For the text-containing cell, return its midpoint in (X, Y) coordinate format. 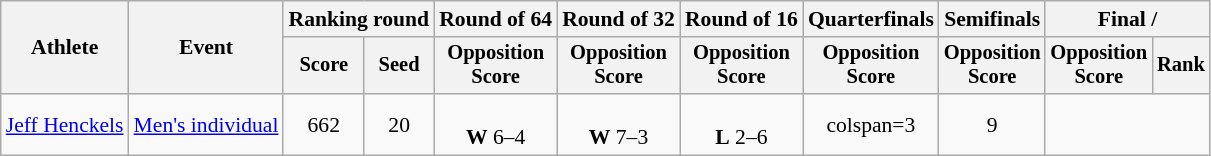
Score (324, 66)
colspan=3 (871, 124)
Quarterfinals (871, 19)
662 (324, 124)
Rank (1181, 66)
Jeff Henckels (65, 124)
20 (399, 124)
Semifinals (992, 19)
Round of 16 (742, 19)
L 2–6 (742, 124)
W 6–4 (496, 124)
Men's individual (206, 124)
Ranking round (358, 19)
Athlete (65, 48)
W 7–3 (618, 124)
Seed (399, 66)
Event (206, 48)
Final / (1127, 19)
Round of 32 (618, 19)
Round of 64 (496, 19)
9 (992, 124)
